Scan for the cell matching the given text and deliver its [X, Y] coordinate at center. 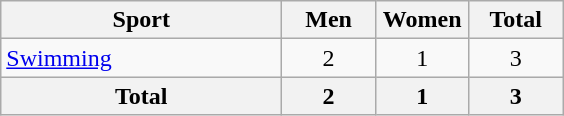
Men [329, 20]
Swimming [142, 58]
Women [422, 20]
Sport [142, 20]
